Locate the cell with the specified text and output its (X, Y) center coordinate. 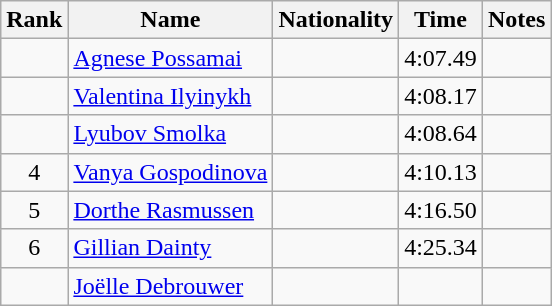
Joëlle Debrouwer (170, 286)
Lyubov Smolka (170, 134)
4:07.49 (441, 58)
4:25.34 (441, 248)
4:08.17 (441, 96)
Gillian Dainty (170, 248)
4:08.64 (441, 134)
Dorthe Rasmussen (170, 210)
Notes (516, 20)
Rank (34, 20)
4 (34, 172)
Agnese Possamai (170, 58)
4:16.50 (441, 210)
Valentina Ilyinykh (170, 96)
4:10.13 (441, 172)
Time (441, 20)
5 (34, 210)
Nationality (336, 20)
Vanya Gospodinova (170, 172)
6 (34, 248)
Name (170, 20)
